Determine the (X, Y) coordinate at the center of the cell enclosing the given text.  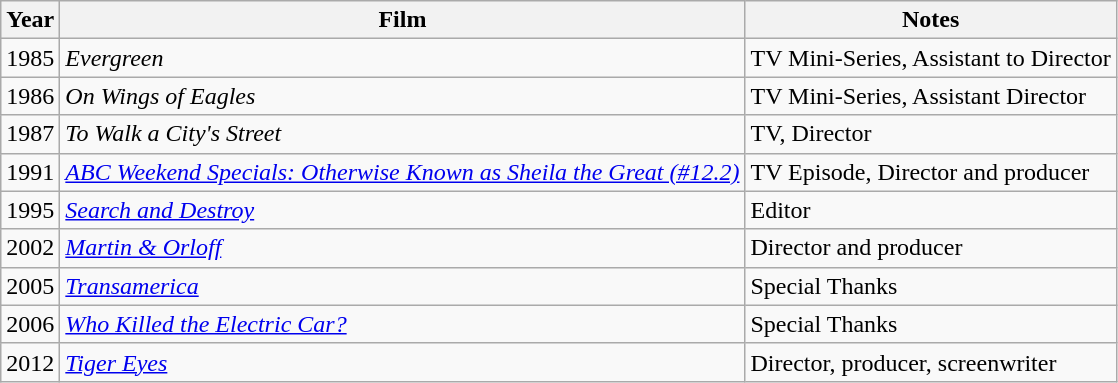
2005 (30, 286)
1986 (30, 96)
Search and Destroy (402, 210)
Editor (930, 210)
To Walk a City's Street (402, 134)
2006 (30, 324)
1987 (30, 134)
TV Mini-Series, Assistant to Director (930, 58)
Tiger Eyes (402, 362)
Year (30, 20)
On Wings of Eagles (402, 96)
2002 (30, 248)
2012 (30, 362)
Martin & Orloff (402, 248)
TV Episode, Director and producer (930, 172)
Who Killed the Electric Car? (402, 324)
Transamerica (402, 286)
Evergreen (402, 58)
TV, Director (930, 134)
Film (402, 20)
Director, producer, screenwriter (930, 362)
Director and producer (930, 248)
TV Mini-Series, Assistant Director (930, 96)
Notes (930, 20)
1985 (30, 58)
ABC Weekend Specials: Otherwise Known as Sheila the Great (#12.2) (402, 172)
1995 (30, 210)
1991 (30, 172)
